Return (X, Y) of the center of cell containing provided text 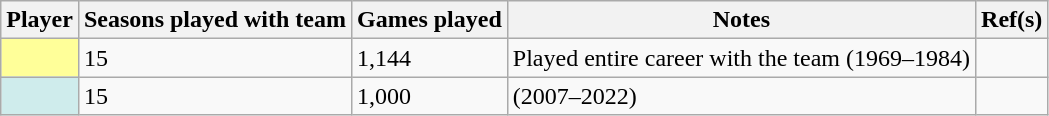
Games played (430, 20)
Notes (741, 20)
1,144 (430, 58)
Seasons played with team (214, 20)
Ref(s) (1012, 20)
Played entire career with the team (1969–1984) (741, 58)
1,000 (430, 96)
Player (40, 20)
(2007–2022) (741, 96)
